Detect which cell encompasses the target text, then output its (x, y) center coordinate. 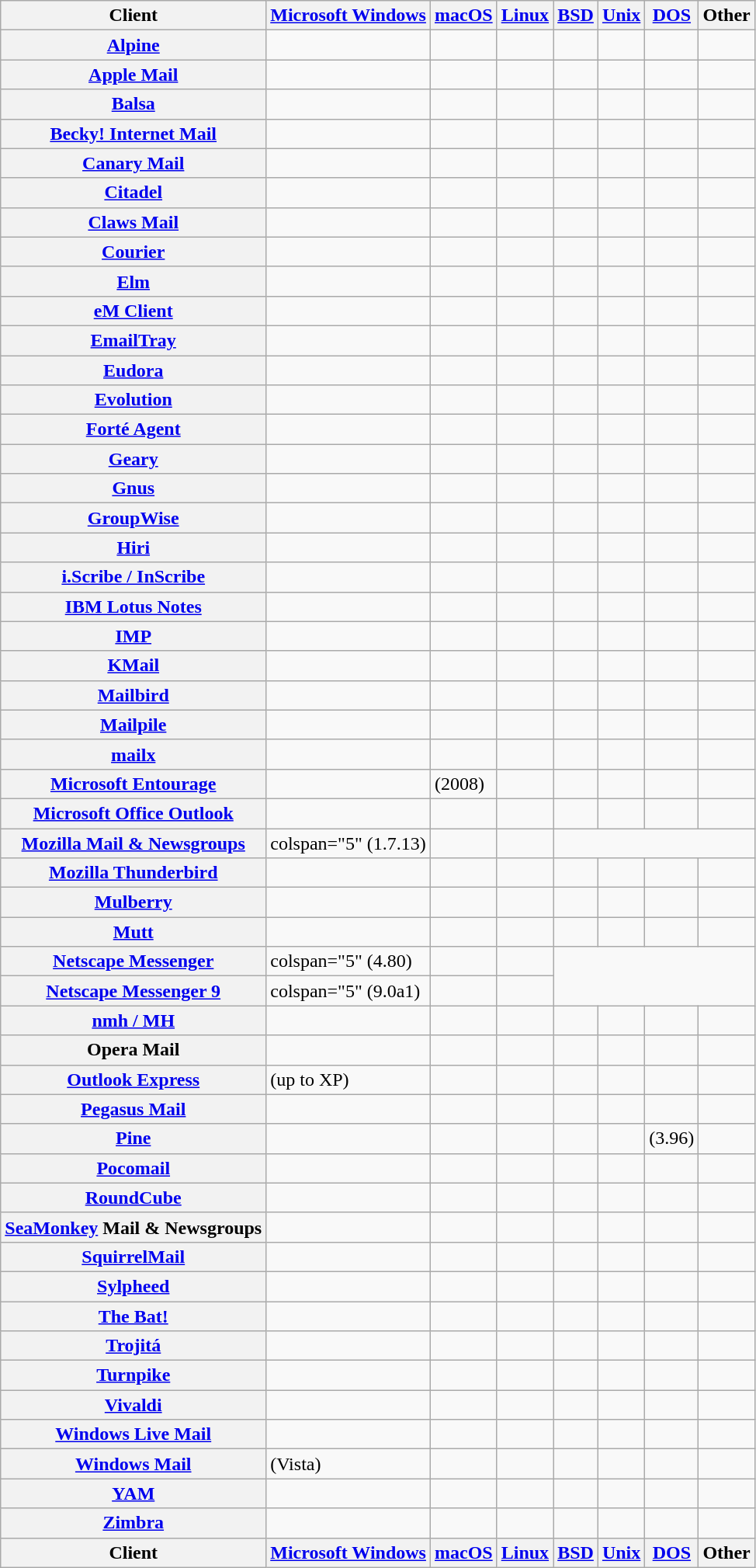
Canary Mail (134, 163)
Pine (134, 1139)
(up to XP) (349, 1080)
Netscape Messenger (134, 961)
eM Client (134, 311)
Mutt (134, 932)
Geary (134, 459)
Microsoft Office Outlook (134, 813)
Microsoft Entourage (134, 784)
i.Scribe / InScribe (134, 577)
Trojitá (134, 1346)
IMP (134, 636)
GroupWise (134, 518)
YAM (134, 1493)
Windows Live Mail (134, 1434)
Mailbird (134, 695)
(3.96) (672, 1139)
colspan="5" (1.7.13) (349, 843)
Opera Mail (134, 1050)
Pegasus Mail (134, 1109)
Elm (134, 281)
Citadel (134, 193)
Evolution (134, 400)
Mozilla Thunderbird (134, 873)
(Vista) (349, 1464)
Vivaldi (134, 1405)
Netscape Messenger 9 (134, 991)
Windows Mail (134, 1464)
Alpine (134, 45)
Turnpike (134, 1375)
SeaMonkey Mail & Newsgroups (134, 1227)
colspan="5" (9.0a1) (349, 991)
Sylpheed (134, 1286)
KMail (134, 666)
Becky! Internet Mail (134, 134)
nmh / MH (134, 1020)
colspan="5" (4.80) (349, 961)
mailx (134, 754)
Balsa (134, 104)
Eudora (134, 370)
The Bat! (134, 1316)
Gnus (134, 488)
Mulberry (134, 902)
Outlook Express (134, 1080)
(2008) (463, 784)
EmailTray (134, 340)
Pocomail (134, 1168)
Apple Mail (134, 75)
Claws Mail (134, 222)
Zimbra (134, 1523)
Mailpile (134, 725)
Forté Agent (134, 429)
Mozilla Mail & Newsgroups (134, 843)
RoundCube (134, 1198)
Courier (134, 252)
Hiri (134, 548)
SquirrelMail (134, 1257)
IBM Lotus Notes (134, 607)
